Detect which cell encompasses the target text, then output its [x, y] center coordinate. 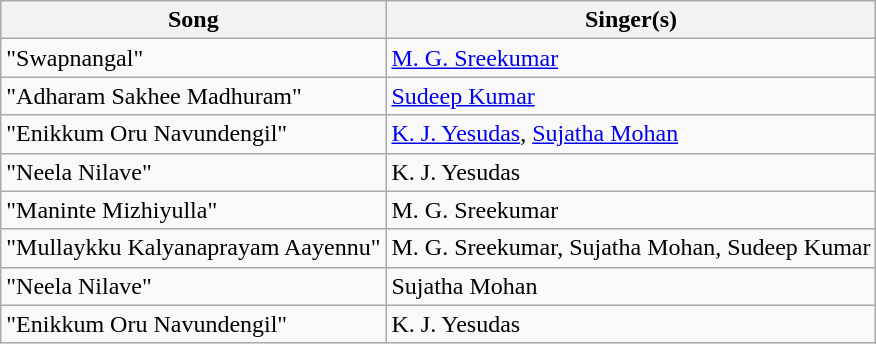
"Mullaykku Kalyanaprayam Aayennu" [194, 248]
Sujatha Mohan [631, 286]
K. J. Yesudas, Sujatha Mohan [631, 134]
M. G. Sreekumar, Sujatha Mohan, Sudeep Kumar [631, 248]
Song [194, 20]
"Adharam Sakhee Madhuram" [194, 96]
Sudeep Kumar [631, 96]
Singer(s) [631, 20]
"Maninte Mizhiyulla" [194, 210]
"Swapnangal" [194, 58]
